Scan for the cell matching the given text and deliver its (X, Y) coordinate at center. 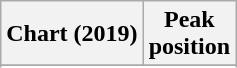
Peakposition (189, 34)
Chart (2019) (72, 34)
